Extract the [x, y] coordinate from the center of the cell holding the provided text.  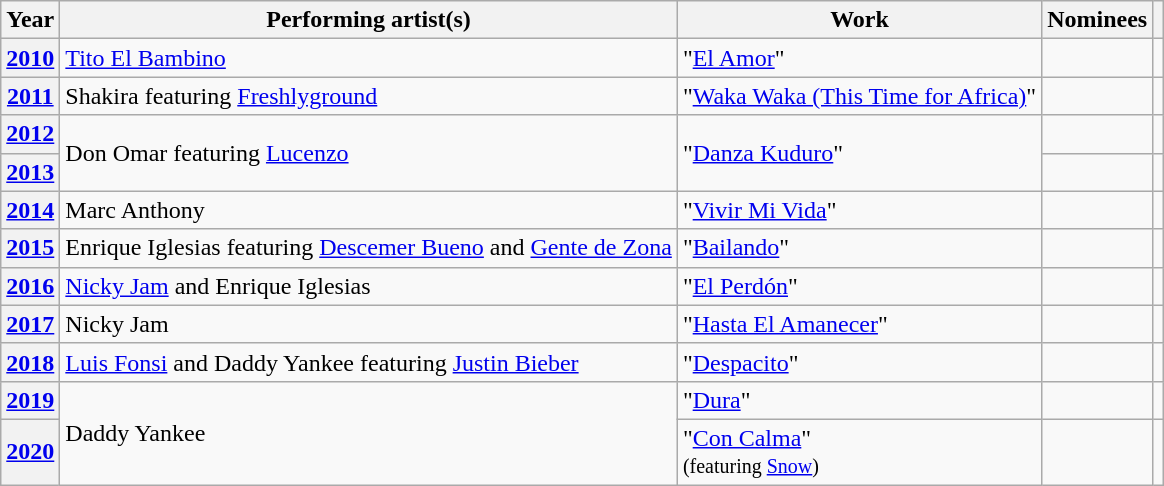
"El Perdón" [859, 286]
2010 [30, 58]
Don Omar featuring Lucenzo [369, 153]
2016 [30, 286]
2014 [30, 210]
2019 [30, 400]
2020 [30, 452]
Nicky Jam [369, 324]
Enrique Iglesias featuring Descemer Bueno and Gente de Zona [369, 248]
Work [859, 20]
Year [30, 20]
Daddy Yankee [369, 432]
"Hasta El Amanecer" [859, 324]
Tito El Bambino [369, 58]
"Vivir Mi Vida" [859, 210]
Luis Fonsi and Daddy Yankee featuring Justin Bieber [369, 362]
2017 [30, 324]
Performing artist(s) [369, 20]
2011 [30, 96]
"El Amor" [859, 58]
2012 [30, 134]
Nominees [1098, 20]
Marc Anthony [369, 210]
2013 [30, 172]
2018 [30, 362]
Nicky Jam and Enrique Iglesias [369, 286]
2015 [30, 248]
"Waka Waka (This Time for Africa)" [859, 96]
"Despacito" [859, 362]
"Dura" [859, 400]
Shakira featuring Freshlyground [369, 96]
"Con Calma" (featuring Snow) [859, 452]
"Bailando" [859, 248]
"Danza Kuduro" [859, 153]
